Provide the (x, y) coordinate of the cell's center where the given text is located.  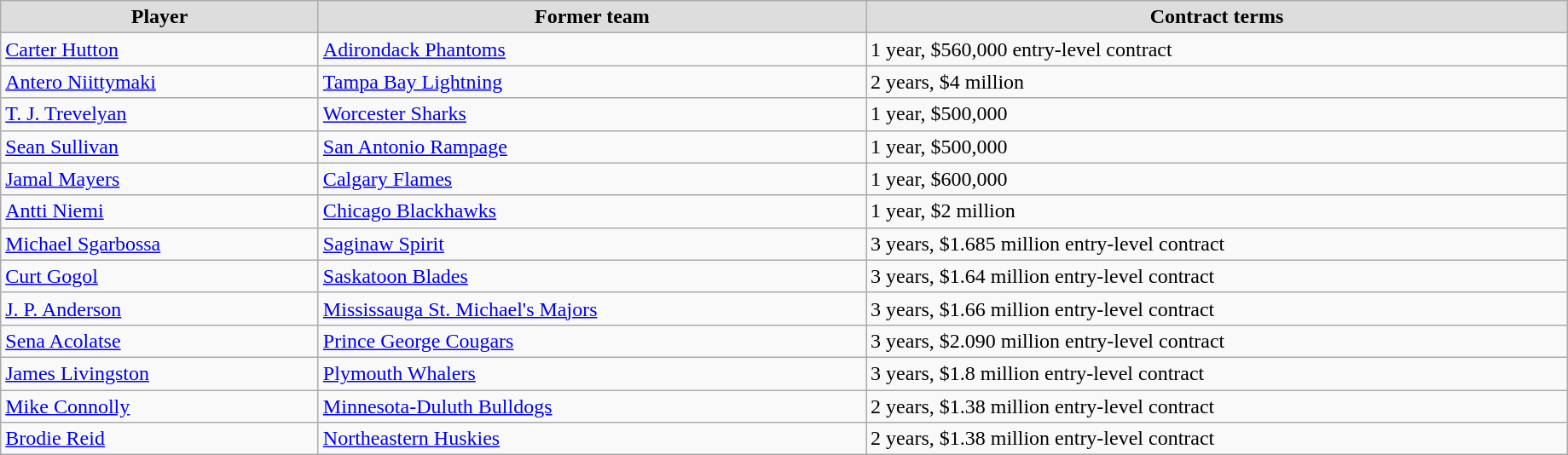
Contract terms (1218, 17)
Player (160, 17)
Antti Niemi (160, 211)
3 years, $1.8 million entry-level contract (1218, 373)
San Antonio Rampage (592, 147)
Carter Hutton (160, 49)
Chicago Blackhawks (592, 211)
3 years, $1.685 million entry-level contract (1218, 244)
Michael Sgarbossa (160, 244)
Northeastern Huskies (592, 439)
Sena Acolatse (160, 341)
Plymouth Whalers (592, 373)
1 year, $600,000 (1218, 179)
Saskatoon Blades (592, 276)
3 years, $2.090 million entry-level contract (1218, 341)
Mike Connolly (160, 406)
Jamal Mayers (160, 179)
Sean Sullivan (160, 147)
James Livingston (160, 373)
3 years, $1.66 million entry-level contract (1218, 308)
Calgary Flames (592, 179)
Saginaw Spirit (592, 244)
Former team (592, 17)
Curt Gogol (160, 276)
1 year, $560,000 entry-level contract (1218, 49)
Worcester Sharks (592, 114)
3 years, $1.64 million entry-level contract (1218, 276)
1 year, $2 million (1218, 211)
Tampa Bay Lightning (592, 82)
Antero Niittymaki (160, 82)
2 years, $4 million (1218, 82)
Adirondack Phantoms (592, 49)
Minnesota-Duluth Bulldogs (592, 406)
Prince George Cougars (592, 341)
T. J. Trevelyan (160, 114)
J. P. Anderson (160, 308)
Mississauga St. Michael's Majors (592, 308)
Brodie Reid (160, 439)
